Output the [x, y] coordinate of the center of the cell containing the given text.  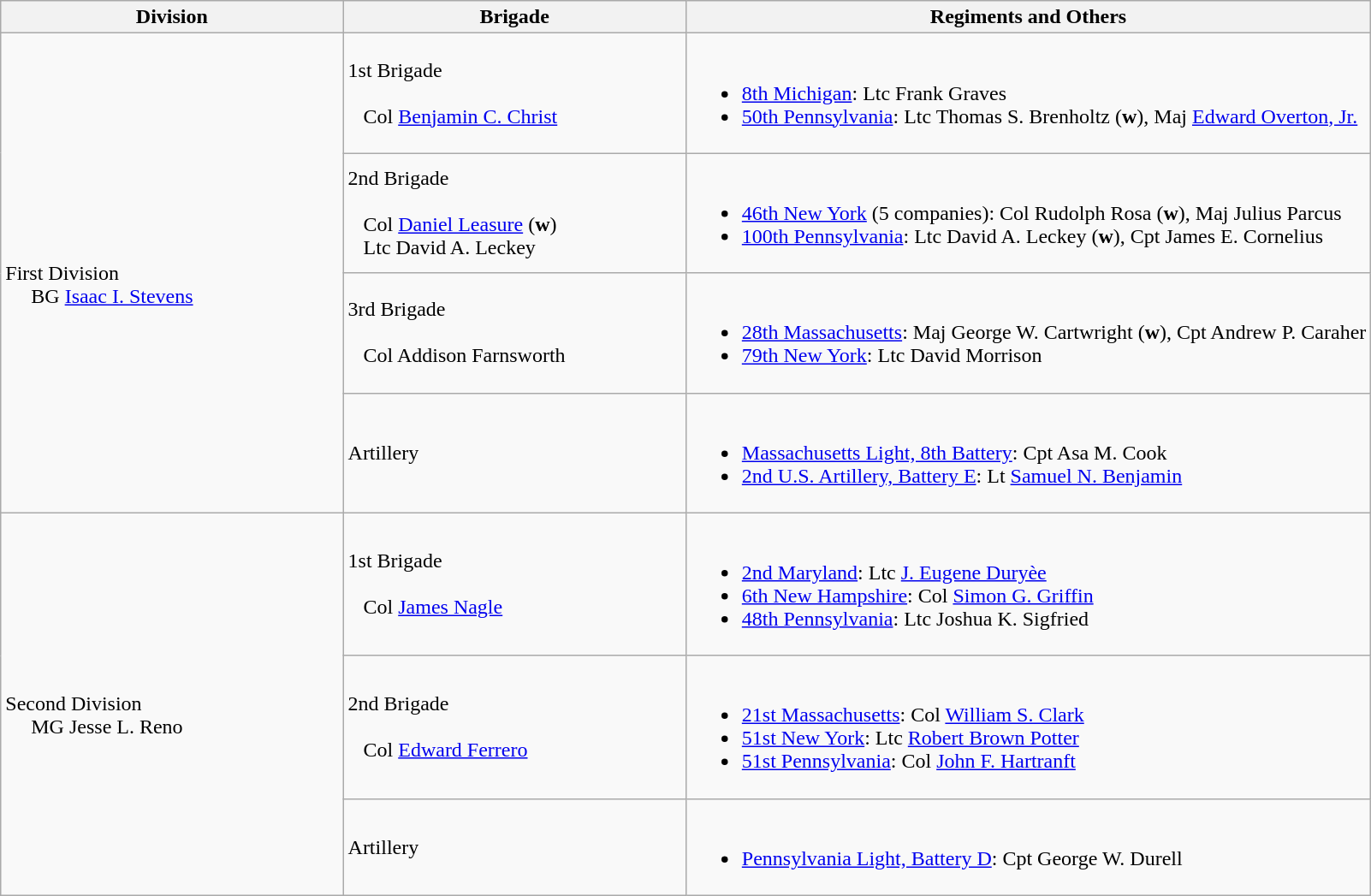
Massachusetts Light, 8th Battery: Cpt Asa M. Cook2nd U.S. Artillery, Battery E: Lt Samuel N. Benjamin [1029, 453]
Brigade [514, 17]
2nd Brigade Col Edward Ferrero [514, 727]
1st Brigade Col Benjamin C. Christ [514, 93]
First Division BG Isaac I. Stevens [172, 273]
28th Massachusetts: Maj George W. Cartwright (w), Cpt Andrew P. Caraher79th New York: Ltc David Morrison [1029, 333]
Regiments and Others [1029, 17]
46th New York (5 companies): Col Rudolph Rosa (w), Maj Julius Parcus100th Pennsylvania: Ltc David A. Leckey (w), Cpt James E. Cornelius [1029, 213]
3rd Brigade Col Addison Farnsworth [514, 333]
1st Brigade Col James Nagle [514, 584]
21st Massachusetts: Col William S. Clark51st New York: Ltc Robert Brown Potter51st Pennsylvania: Col John F. Hartranft [1029, 727]
Second Division MG Jesse L. Reno [172, 703]
8th Michigan: Ltc Frank Graves50th Pennsylvania: Ltc Thomas S. Brenholtz (w), Maj Edward Overton, Jr. [1029, 93]
Pennsylvania Light, Battery D: Cpt George W. Durell [1029, 847]
2nd Brigade Col Daniel Leasure (w) Ltc David A. Leckey [514, 213]
Division [172, 17]
2nd Maryland: Ltc J. Eugene Duryèe6th New Hampshire: Col Simon G. Griffin48th Pennsylvania: Ltc Joshua K. Sigfried [1029, 584]
